Capture the cell that displays the provided text and extract its [x, y] central coordinate. 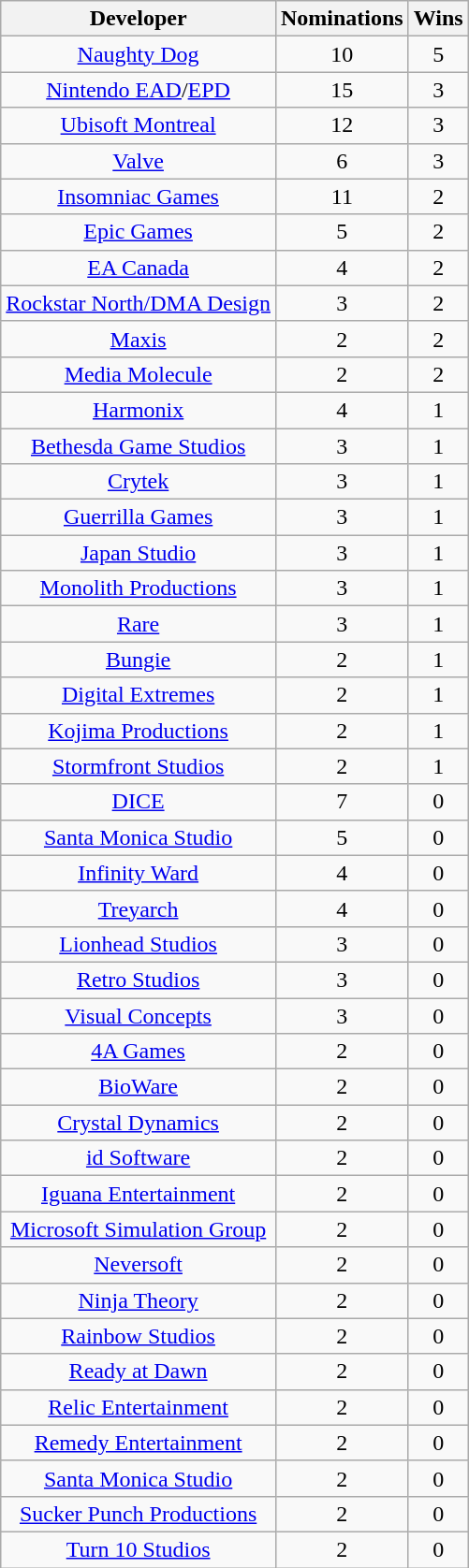
Crystal Dynamics [139, 1123]
Developer [139, 19]
12 [342, 125]
Naughty Dog [139, 54]
Treyarch [139, 908]
Rare [139, 624]
Valve [139, 161]
Visual Concepts [139, 1015]
Retro Studios [139, 980]
Sucker Punch Productions [139, 1514]
Ubisoft Montreal [139, 125]
Crytek [139, 482]
Japan Studio [139, 553]
Infinity Ward [139, 873]
BioWare [139, 1087]
Kojima Productions [139, 731]
DICE [139, 802]
15 [342, 90]
Relic Entertainment [139, 1407]
10 [342, 54]
id Software [139, 1158]
EA Canada [139, 268]
Digital Extremes [139, 695]
Remedy Entertainment [139, 1443]
Guerrilla Games [139, 517]
6 [342, 161]
Nominations [342, 19]
Neversoft [139, 1265]
Wins [438, 19]
Iguana Entertainment [139, 1194]
Lionhead Studios [139, 944]
Media Molecule [139, 374]
Bethesda Game Studios [139, 446]
7 [342, 802]
Monolith Productions [139, 588]
Stormfront Studios [139, 766]
Maxis [139, 339]
4A Games [139, 1052]
Ready at Dawn [139, 1372]
11 [342, 196]
Harmonix [139, 410]
Bungie [139, 660]
Microsoft Simulation Group [139, 1229]
Rainbow Studios [139, 1336]
Turn 10 Studios [139, 1549]
Epic Games [139, 232]
Nintendo EAD/EPD [139, 90]
Ninja Theory [139, 1300]
Rockstar North/DMA Design [139, 303]
Insomniac Games [139, 196]
